Detect which cell encompasses the target text, then output its [X, Y] center coordinate. 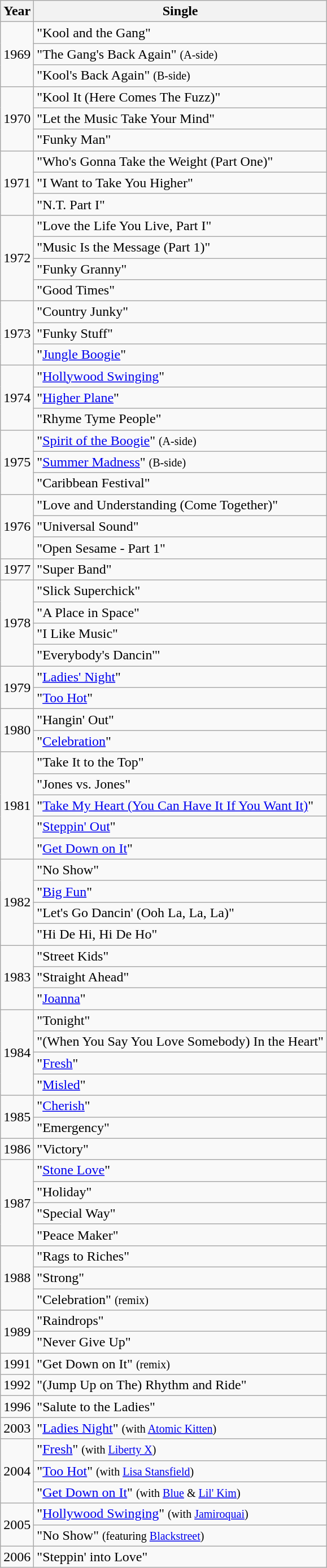
"Straight Ahead" [181, 977]
"Misled" [181, 1085]
1986 [17, 1149]
"Celebration" (remix) [181, 1299]
1981 [17, 805]
"Stone Love" [181, 1170]
1991 [17, 1364]
Year [17, 11]
Single [181, 11]
"Who's Gonna Take the Weight (Part One)" [181, 161]
2004 [17, 1471]
"I Want to Take You Higher" [181, 183]
1977 [17, 569]
1970 [17, 118]
"Hangin' Out" [181, 720]
"No Show" [181, 870]
1975 [17, 462]
"Big Fun" [181, 891]
"Ladies Night" (with Atomic Kitten) [181, 1428]
"N.T. Part I" [181, 204]
1972 [17, 258]
"Summer Madness" (B-side) [181, 462]
"(When You Say You Love Somebody) In the Heart" [181, 1042]
"Strong" [181, 1278]
"Hollywood Swinging" (with Jamiroquai) [181, 1514]
"Country Junky" [181, 312]
"Get Down on It" [181, 848]
"Universal Sound" [181, 526]
1974 [17, 398]
"Celebration" [181, 741]
"Get Down on It" (remix) [181, 1364]
"Let's Go Dancin' (Ooh La, La, La)" [181, 913]
"Rags to Riches" [181, 1256]
"Love the Life You Live, Part I" [181, 226]
"Kool and the Gang" [181, 33]
1978 [17, 623]
"Kool's Back Again" (B-side) [181, 76]
"Emergency" [181, 1127]
"Take It to the Top" [181, 763]
"Rhyme Tyme People" [181, 419]
"Everybody's Dancin'" [181, 655]
"Slick Superchick" [181, 591]
1987 [17, 1203]
"Higher Plane" [181, 398]
"Jungle Boogie" [181, 355]
1985 [17, 1117]
1979 [17, 688]
2005 [17, 1525]
"Joanna" [181, 999]
"Super Band" [181, 569]
1988 [17, 1278]
"Funky Man" [181, 140]
2003 [17, 1428]
"Funky Granny" [181, 269]
"Let the Music Take Your Mind" [181, 118]
1984 [17, 1052]
"The Gang's Back Again" (A-side) [181, 54]
1982 [17, 902]
1976 [17, 526]
"Kool It (Here Comes The Fuzz)" [181, 97]
"Hi De Hi, Hi De Ho" [181, 934]
"Fresh" [181, 1063]
"Ladies' Night" [181, 677]
"Never Give Up" [181, 1342]
"Open Sesame - Part 1" [181, 548]
"No Show" (featuring Blackstreet) [181, 1535]
1971 [17, 183]
"Love and Understanding (Come Together)" [181, 505]
"Steppin' into Love" [181, 1557]
1996 [17, 1407]
"Hollywood Swinging" [181, 376]
"Jones vs. Jones" [181, 784]
"Special Way" [181, 1213]
"Get Down on It" (with Blue & Lil' Kim) [181, 1492]
"Cherish" [181, 1106]
1980 [17, 730]
"Good Times" [181, 290]
"Music Is the Message (Part 1)" [181, 247]
"Funky Stuff" [181, 333]
"Victory" [181, 1149]
1969 [17, 54]
"Salute to the Ladies" [181, 1407]
"I Like Music" [181, 634]
"Peace Maker" [181, 1235]
1983 [17, 977]
1973 [17, 333]
"A Place in Space" [181, 612]
"Take My Heart (You Can Have It If You Want It)" [181, 805]
"Holiday" [181, 1192]
"Street Kids" [181, 956]
"(Jump Up on The) Rhythm and Ride" [181, 1385]
"Fresh" (with Liberty X) [181, 1450]
2006 [17, 1557]
"Raindrops" [181, 1321]
"Steppin' Out" [181, 827]
"Caribbean Festival" [181, 483]
1992 [17, 1385]
"Too Hot" (with Lisa Stansfield) [181, 1471]
"Tonight" [181, 1020]
1989 [17, 1332]
"Too Hot" [181, 698]
"Spirit of the Boogie" (A-side) [181, 441]
